Locate the cell with the specified text and output its (x, y) center coordinate. 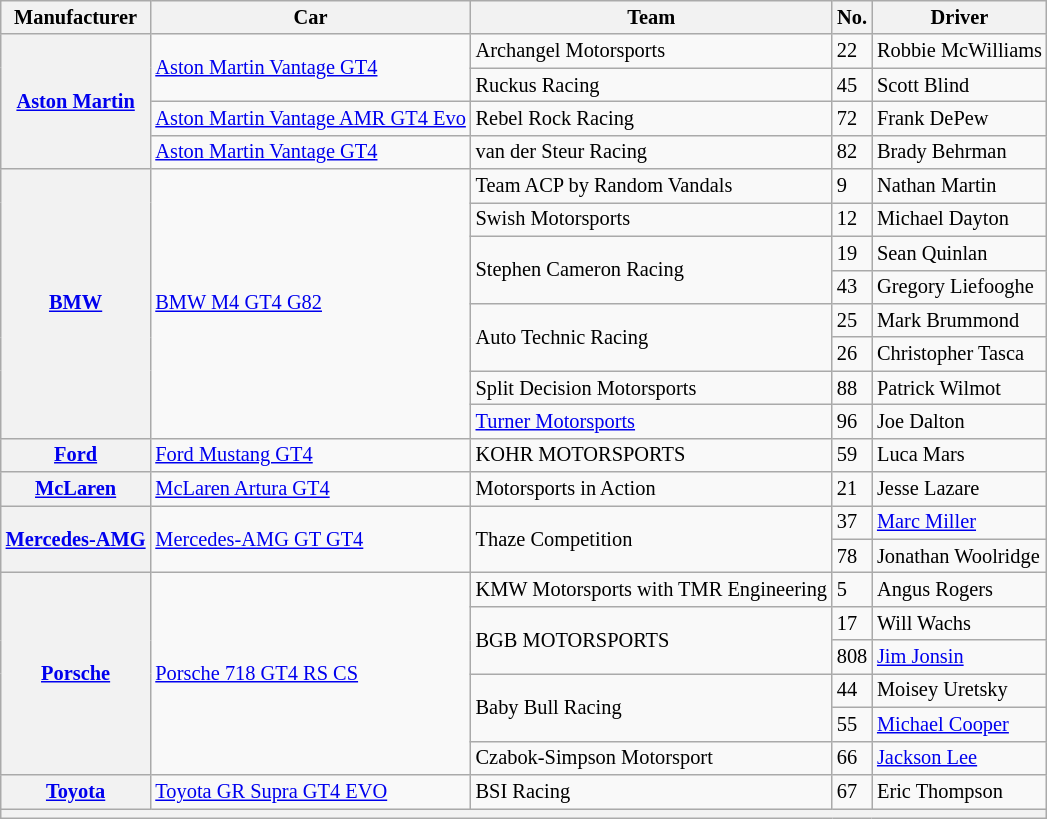
88 (852, 388)
12 (852, 219)
Motorsports in Action (652, 489)
67 (852, 791)
Thaze Competition (652, 538)
Stephen Cameron Racing (652, 270)
808 (852, 657)
No. (852, 17)
Split Decision Motorsports (652, 388)
59 (852, 455)
22 (852, 51)
45 (852, 85)
78 (852, 556)
72 (852, 118)
McLaren (76, 489)
Rebel Rock Racing (652, 118)
Driver (960, 17)
9 (852, 186)
Angus Rogers (960, 589)
5 (852, 589)
Michael Cooper (960, 724)
44 (852, 690)
McLaren Artura GT4 (310, 489)
26 (852, 354)
Czabok-Simpson Motorsport (652, 758)
Aston Martin Vantage AMR GT4 Evo (310, 118)
Patrick Wilmot (960, 388)
Jackson Lee (960, 758)
van der Steur Racing (652, 152)
17 (852, 623)
Car (310, 17)
Gregory Liefooghe (960, 287)
Luca Mars (960, 455)
Brady Behrman (960, 152)
Team ACP by Random Vandals (652, 186)
82 (852, 152)
Frank DePew (960, 118)
Toyota (76, 791)
66 (852, 758)
Baby Bull Racing (652, 706)
BMW (76, 304)
Scott Blind (960, 85)
55 (852, 724)
Turner Motorsports (652, 421)
Eric Thompson (960, 791)
21 (852, 489)
Mercedes-AMG GT GT4 (310, 538)
Christopher Tasca (960, 354)
Auto Technic Racing (652, 336)
Ford (76, 455)
43 (852, 287)
Aston Martin (76, 102)
Archangel Motorsports (652, 51)
Jesse Lazare (960, 489)
Jim Jonsin (960, 657)
19 (852, 253)
Will Wachs (960, 623)
Sean Quinlan (960, 253)
Toyota GR Supra GT4 EVO (310, 791)
Porsche 718 GT4 RS CS (310, 673)
25 (852, 320)
96 (852, 421)
Porsche (76, 673)
Swish Motorsports (652, 219)
Joe Dalton (960, 421)
BGB MOTORSPORTS (652, 640)
Moisey Uretsky (960, 690)
Ruckus Racing (652, 85)
BMW M4 GT4 G82 (310, 304)
Mercedes-AMG (76, 538)
Team (652, 17)
Marc Miller (960, 522)
Nathan Martin (960, 186)
KOHR MOTORSPORTS (652, 455)
Mark Brummond (960, 320)
Robbie McWilliams (960, 51)
KMW Motorsports with TMR Engineering (652, 589)
BSI Racing (652, 791)
Jonathan Woolridge (960, 556)
Michael Dayton (960, 219)
Manufacturer (76, 17)
Ford Mustang GT4 (310, 455)
37 (852, 522)
